Scan for the cell matching the given text and deliver its (X, Y) coordinate at center. 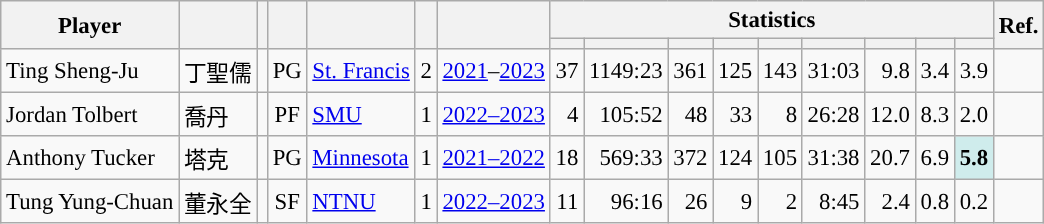
Anthony Tucker (90, 158)
37 (566, 71)
9 (736, 202)
143 (780, 71)
26 (690, 202)
8.3 (934, 115)
0.2 (974, 202)
361 (690, 71)
48 (690, 115)
0.8 (934, 202)
PF (287, 115)
1149:23 (626, 71)
Jordan Tolbert (90, 115)
33 (736, 115)
St. Francis (361, 71)
2.0 (974, 115)
Ting Sheng-Ju (90, 71)
董永全 (218, 202)
105 (780, 158)
塔克 (218, 158)
12.0 (890, 115)
3.9 (974, 71)
18 (566, 158)
2.4 (890, 202)
569:33 (626, 158)
SMU (361, 115)
NTNU (361, 202)
Minnesota (361, 158)
喬丹 (218, 115)
2021–2022 (494, 158)
8:45 (834, 202)
11 (566, 202)
SF (287, 202)
2021–2023 (494, 71)
9.8 (890, 71)
3.4 (934, 71)
5.8 (974, 158)
20.7 (890, 158)
4 (566, 115)
Ref. (1018, 25)
96:16 (626, 202)
6.9 (934, 158)
31:03 (834, 71)
26:28 (834, 115)
Tung Yung-Chuan (90, 202)
105:52 (626, 115)
丁聖儒 (218, 71)
31:38 (834, 158)
372 (690, 158)
8 (780, 115)
124 (736, 158)
Statistics (772, 20)
125 (736, 71)
Player (90, 25)
